From the cell containing the given text, extract its center point as (X, Y) coordinate. 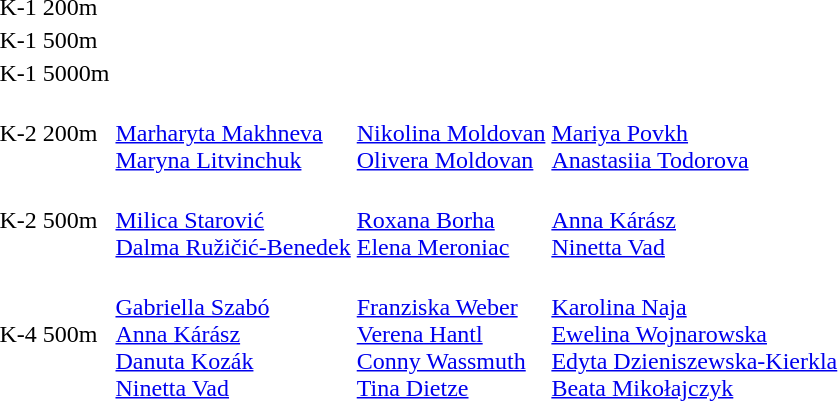
Marharyta MakhnevaMaryna Litvinchuk (233, 133)
Nikolina MoldovanOlivera Moldovan (451, 133)
Milica StarovićDalma Ružičić-Benedek (233, 220)
Roxana BorhaElena Meroniac (451, 220)
